Search for the cell housing the specified text and yield its (X, Y) center coordinate. 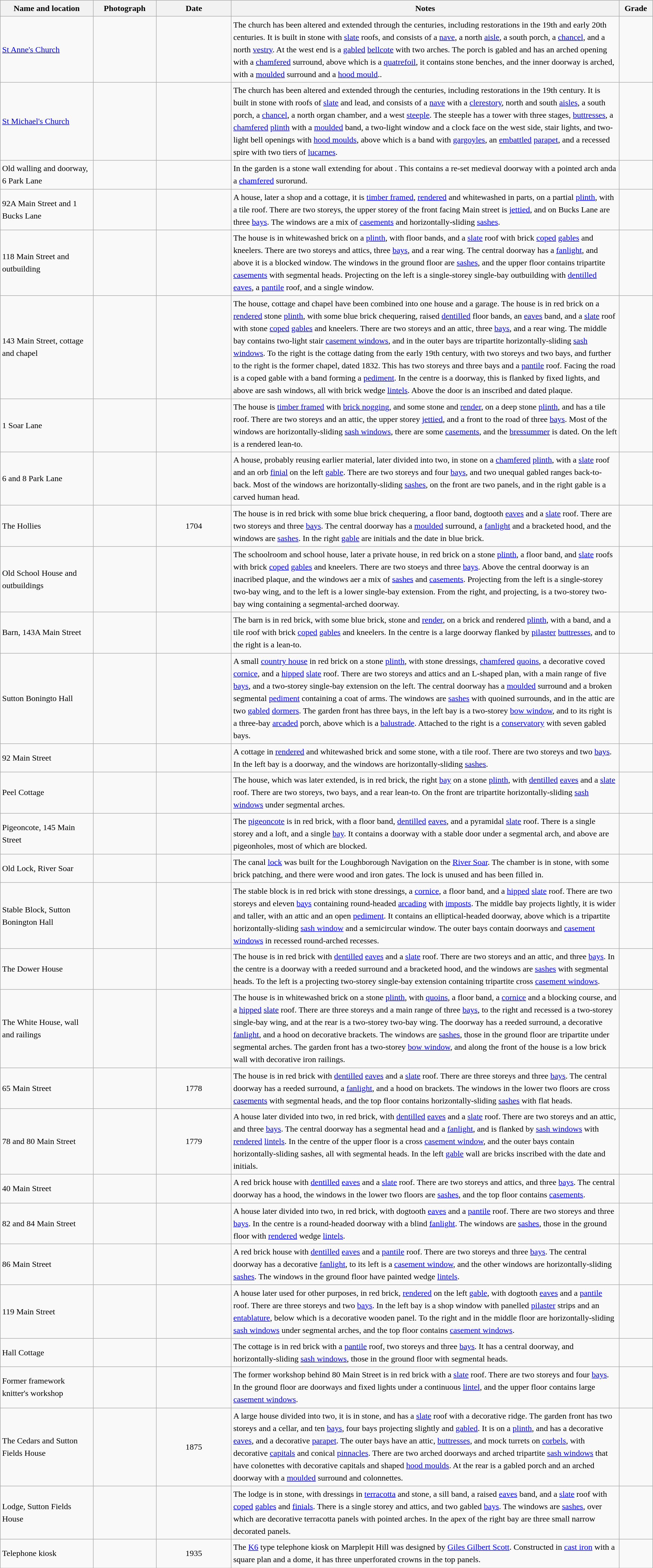
78 and 80 Main Street (47, 1141)
1704 (194, 526)
118 Main Street and outbuilding (47, 263)
Stable Block, Sutton Bonington Hall (47, 915)
143 Main Street, cottage and chapel (47, 347)
Old Lock, River Soar (47, 869)
Old School House and outbuildings (47, 579)
Photograph (125, 8)
119 Main Street (47, 1311)
Pigeoncote, 145 Main Street (47, 834)
Name and location (47, 8)
92A Main Street and 1 Bucks Lane (47, 209)
Telephone kiosk (47, 1554)
Lodge, Sutton Fields House (47, 1513)
1 Soar Lane (47, 425)
Barn, 143A Main Street (47, 633)
1779 (194, 1141)
6 and 8 Park Lane (47, 478)
The Hollies (47, 526)
65 Main Street (47, 1088)
Notes (425, 8)
St Anne's Church (47, 50)
The Dower House (47, 969)
Former framework knitter's workshop (47, 1387)
92 Main Street (47, 758)
40 Main Street (47, 1189)
Grade (636, 8)
The Cedars and Sutton Fields House (47, 1447)
The White House, wall and railings (47, 1028)
82 and 84 Main Street (47, 1223)
Sutton Boningto Hall (47, 699)
86 Main Street (47, 1264)
Hall Cottage (47, 1353)
1875 (194, 1447)
1778 (194, 1088)
1935 (194, 1554)
Date (194, 8)
Peel Cottage (47, 793)
Old walling and doorway, 6 Park Lane (47, 175)
St Michael's Church (47, 121)
In the garden is a stone wall extending for about . This contains a re-set medieval doorway with a pointed arch anda a chamfered surorund. (425, 175)
